Identify which cell holds the provided text, then report its (X, Y) central coordinate. 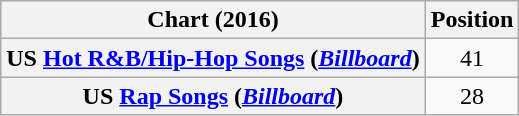
Chart (2016) (213, 20)
28 (472, 96)
41 (472, 58)
US Rap Songs (Billboard) (213, 96)
US Hot R&B/Hip-Hop Songs (Billboard) (213, 58)
Position (472, 20)
